Pinpoint the cell where the given text exists, returning its (X, Y) midpoint coordinate. 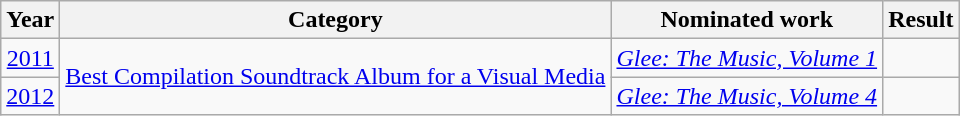
Category (336, 20)
2012 (30, 96)
2011 (30, 58)
Glee: The Music, Volume 1 (747, 58)
Best Compilation Soundtrack Album for a Visual Media (336, 77)
Glee: The Music, Volume 4 (747, 96)
Result (921, 20)
Year (30, 20)
Nominated work (747, 20)
